Detect which cell encompasses the target text, then output its [x, y] center coordinate. 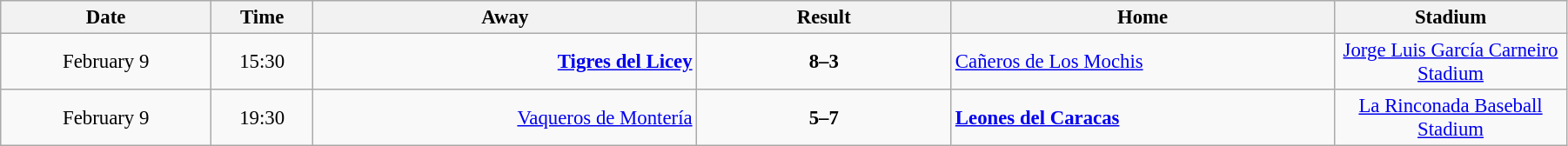
Away [505, 17]
Jorge Luis García Carneiro Stadium [1451, 63]
Cañeros de Los Mochis [1143, 63]
8–3 [824, 63]
Home [1143, 17]
Date [106, 17]
19:30 [263, 118]
Tigres del Licey [505, 63]
Vaqueros de Montería [505, 118]
La Rinconada Baseball Stadium [1451, 118]
5–7 [824, 118]
Stadium [1451, 17]
Result [824, 17]
15:30 [263, 63]
Leones del Caracas [1143, 118]
Time [263, 17]
